Identify which cell holds the provided text, then report its [X, Y] central coordinate. 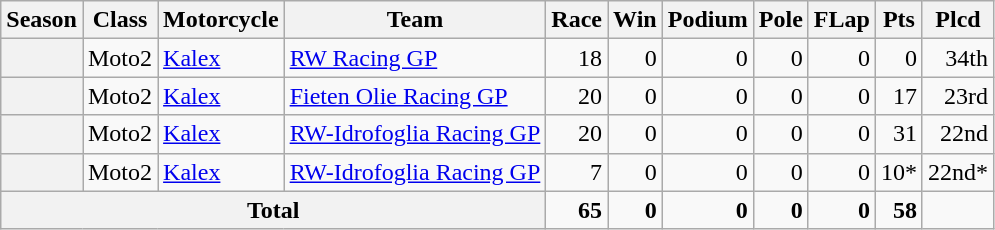
Podium [708, 20]
65 [577, 210]
RW Racing GP [415, 58]
Pole [780, 20]
Total [274, 210]
Team [415, 20]
58 [898, 210]
10* [898, 172]
Race [577, 20]
Class [120, 20]
FLap [842, 20]
Pts [898, 20]
34th [958, 58]
Motorcycle [222, 20]
Win [636, 20]
Season [42, 20]
31 [898, 134]
22nd* [958, 172]
7 [577, 172]
22nd [958, 134]
23rd [958, 96]
17 [898, 96]
Fieten Olie Racing GP [415, 96]
18 [577, 58]
Plcd [958, 20]
